Return [X, Y] of the center of cell containing provided text 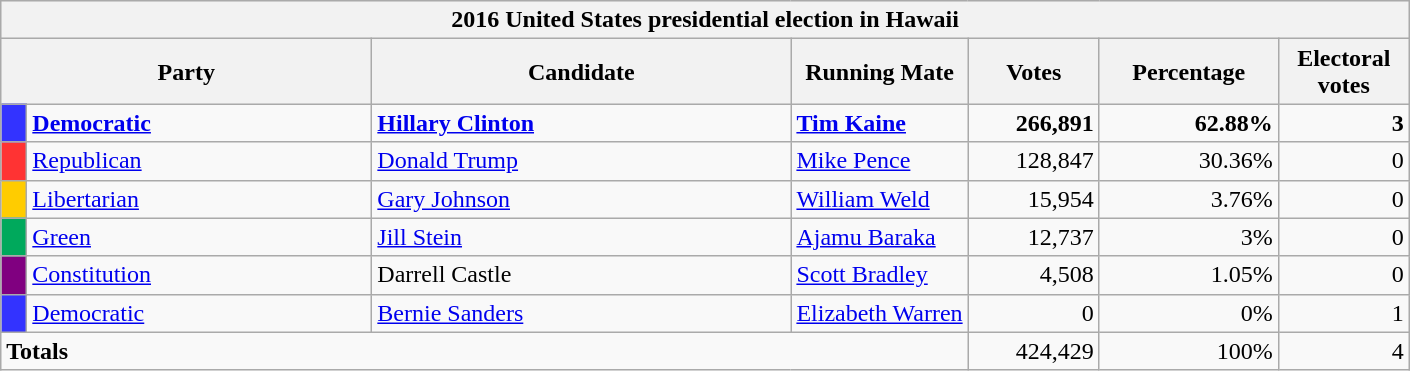
4 [1344, 351]
62.88% [1188, 123]
Scott Bradley [880, 275]
30.36% [1188, 161]
4,508 [1034, 275]
424,429 [1034, 351]
Party [186, 72]
266,891 [1034, 123]
128,847 [1034, 161]
1.05% [1188, 275]
Elizabeth Warren [880, 313]
Hillary Clinton [582, 123]
Candidate [582, 72]
Mike Pence [880, 161]
Percentage [1188, 72]
0% [1188, 313]
Constitution [200, 275]
Votes [1034, 72]
Republican [200, 161]
Green [200, 237]
Electoral votes [1344, 72]
12,737 [1034, 237]
Donald Trump [582, 161]
2016 United States presidential election in Hawaii [706, 20]
3% [1188, 237]
3.76% [1188, 199]
Totals [484, 351]
Darrell Castle [582, 275]
Bernie Sanders [582, 313]
3 [1344, 123]
1 [1344, 313]
William Weld [880, 199]
Gary Johnson [582, 199]
Libertarian [200, 199]
Running Mate [880, 72]
Tim Kaine [880, 123]
Jill Stein [582, 237]
Ajamu Baraka [880, 237]
100% [1188, 351]
15,954 [1034, 199]
